From the cell containing the given text, extract its center point as [x, y] coordinate. 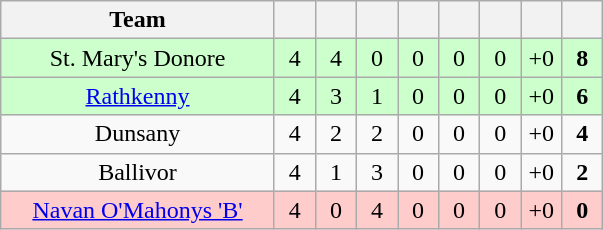
Dunsany [138, 134]
St. Mary's Donore [138, 58]
6 [582, 96]
Navan O'Mahonys 'B' [138, 210]
Ballivor [138, 172]
8 [582, 58]
Rathkenny [138, 96]
Team [138, 20]
